Find where the given text appears and provide that cell's center as [X, Y] coordinate. 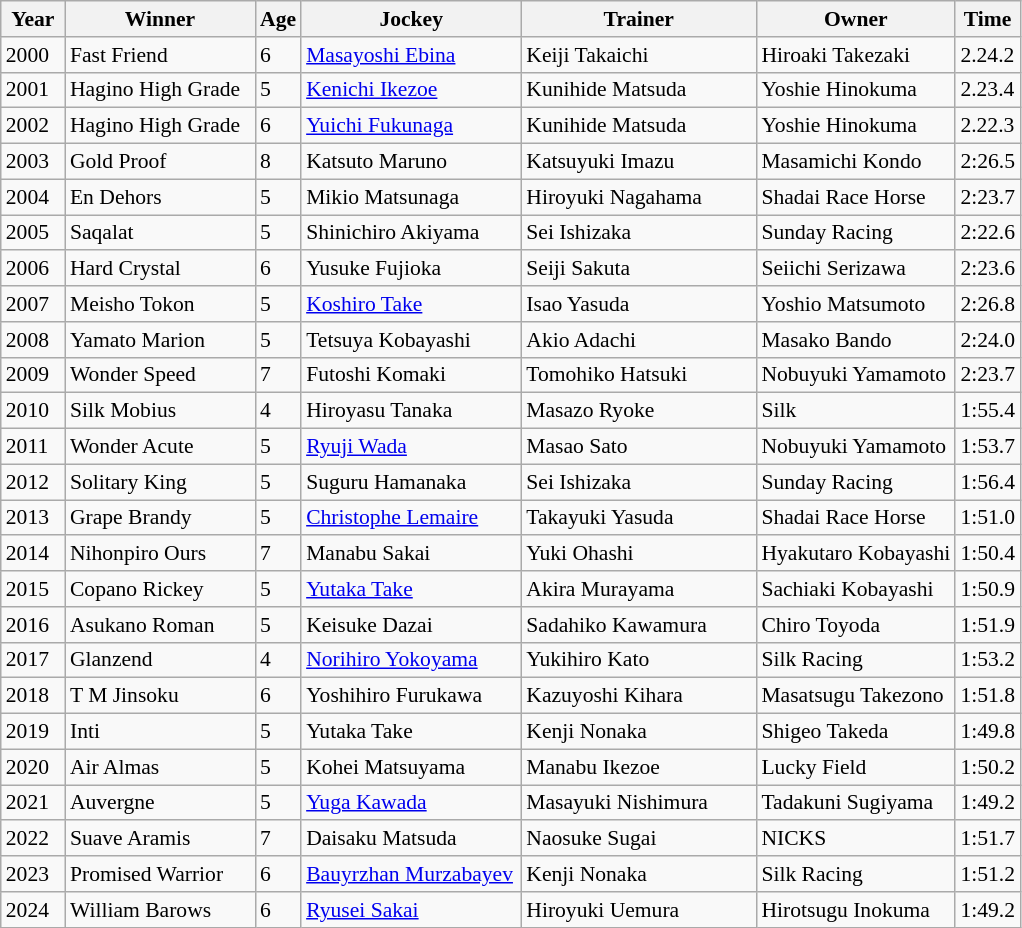
Copano Rickey [160, 589]
Naosuke Sugai [638, 839]
En Dehors [160, 197]
Daisaku Matsuda [411, 839]
1:51.7 [988, 839]
Yuga Kawada [411, 803]
2008 [33, 340]
Ryusei Sakai [411, 910]
Masako Bando [856, 340]
Keiji Takaichi [638, 55]
Gold Proof [160, 162]
1:50.4 [988, 554]
Chiro Toyoda [856, 625]
2007 [33, 304]
Hard Crystal [160, 269]
Hyakutaro Kobayashi [856, 554]
Hiroyasu Tanaka [411, 411]
Bauyrzhan Murzabayev [411, 874]
Seiichi Serizawa [856, 269]
Seiji Sakuta [638, 269]
2.22.3 [988, 126]
2001 [33, 90]
2:26.8 [988, 304]
Kohei Matsuyama [411, 767]
2013 [33, 518]
Norihiro Yokoyama [411, 660]
Keisuke Dazai [411, 625]
Christophe Lemaire [411, 518]
Isao Yasuda [638, 304]
Masatsugu Takezono [856, 696]
2020 [33, 767]
Yukihiro Kato [638, 660]
1:55.4 [988, 411]
Solitary King [160, 482]
Tadakuni Sugiyama [856, 803]
Yamato Marion [160, 340]
1:50.9 [988, 589]
Owner [856, 19]
2012 [33, 482]
Auvergne [160, 803]
Mikio Matsunaga [411, 197]
Suguru Hamanaka [411, 482]
1:51.9 [988, 625]
1:53.2 [988, 660]
2005 [33, 233]
2003 [33, 162]
Masao Sato [638, 447]
Tetsuya Kobayashi [411, 340]
Hiroyuki Uemura [638, 910]
1:56.4 [988, 482]
1:51.0 [988, 518]
Futoshi Komaki [411, 375]
2011 [33, 447]
Masayuki Nishimura [638, 803]
1:49.8 [988, 732]
2000 [33, 55]
1:51.8 [988, 696]
1:50.2 [988, 767]
2017 [33, 660]
Katsuyuki Imazu [638, 162]
William Barows [160, 910]
Silk [856, 411]
Yoshihiro Furukawa [411, 696]
Yoshio Matsumoto [856, 304]
Time [988, 19]
2:26.5 [988, 162]
Promised Warrior [160, 874]
Asukano Roman [160, 625]
2002 [33, 126]
Shinichiro Akiyama [411, 233]
Katsuto Maruno [411, 162]
Masamichi Kondo [856, 162]
Yuichi Fukunaga [411, 126]
Saqalat [160, 233]
Nihonpiro Ours [160, 554]
Suave Aramis [160, 839]
Sachiaki Kobayashi [856, 589]
Air Almas [160, 767]
2:24.0 [988, 340]
2009 [33, 375]
2014 [33, 554]
Age [278, 19]
2010 [33, 411]
Silk Mobius [160, 411]
Trainer [638, 19]
Manabu Sakai [411, 554]
2:22.6 [988, 233]
Takayuki Yasuda [638, 518]
Sadahiko Kawamura [638, 625]
Hiroyuki Nagahama [638, 197]
Koshiro Take [411, 304]
NICKS [856, 839]
2:23.6 [988, 269]
2006 [33, 269]
Wonder Acute [160, 447]
Tomohiko Hatsuki [638, 375]
2.24.2 [988, 55]
Masazo Ryoke [638, 411]
Meisho Tokon [160, 304]
2018 [33, 696]
Glanzend [160, 660]
1:53.7 [988, 447]
Shigeo Takeda [856, 732]
2024 [33, 910]
Fast Friend [160, 55]
Winner [160, 19]
Akira Murayama [638, 589]
2022 [33, 839]
Akio Adachi [638, 340]
Kazuyoshi Kihara [638, 696]
Kenichi Ikezoe [411, 90]
2021 [33, 803]
1:51.2 [988, 874]
Lucky Field [856, 767]
2016 [33, 625]
Jockey [411, 19]
Grape Brandy [160, 518]
2.23.4 [988, 90]
Wonder Speed [160, 375]
Yuki Ohashi [638, 554]
Hirotsugu Inokuma [856, 910]
Yusuke Fujioka [411, 269]
T M Jinsoku [160, 696]
Ryuji Wada [411, 447]
Inti [160, 732]
Year [33, 19]
2015 [33, 589]
Manabu Ikezoe [638, 767]
8 [278, 162]
2004 [33, 197]
2023 [33, 874]
Hiroaki Takezaki [856, 55]
2019 [33, 732]
Masayoshi Ebina [411, 55]
